Pinpoint the cell where the given text exists, returning its (X, Y) midpoint coordinate. 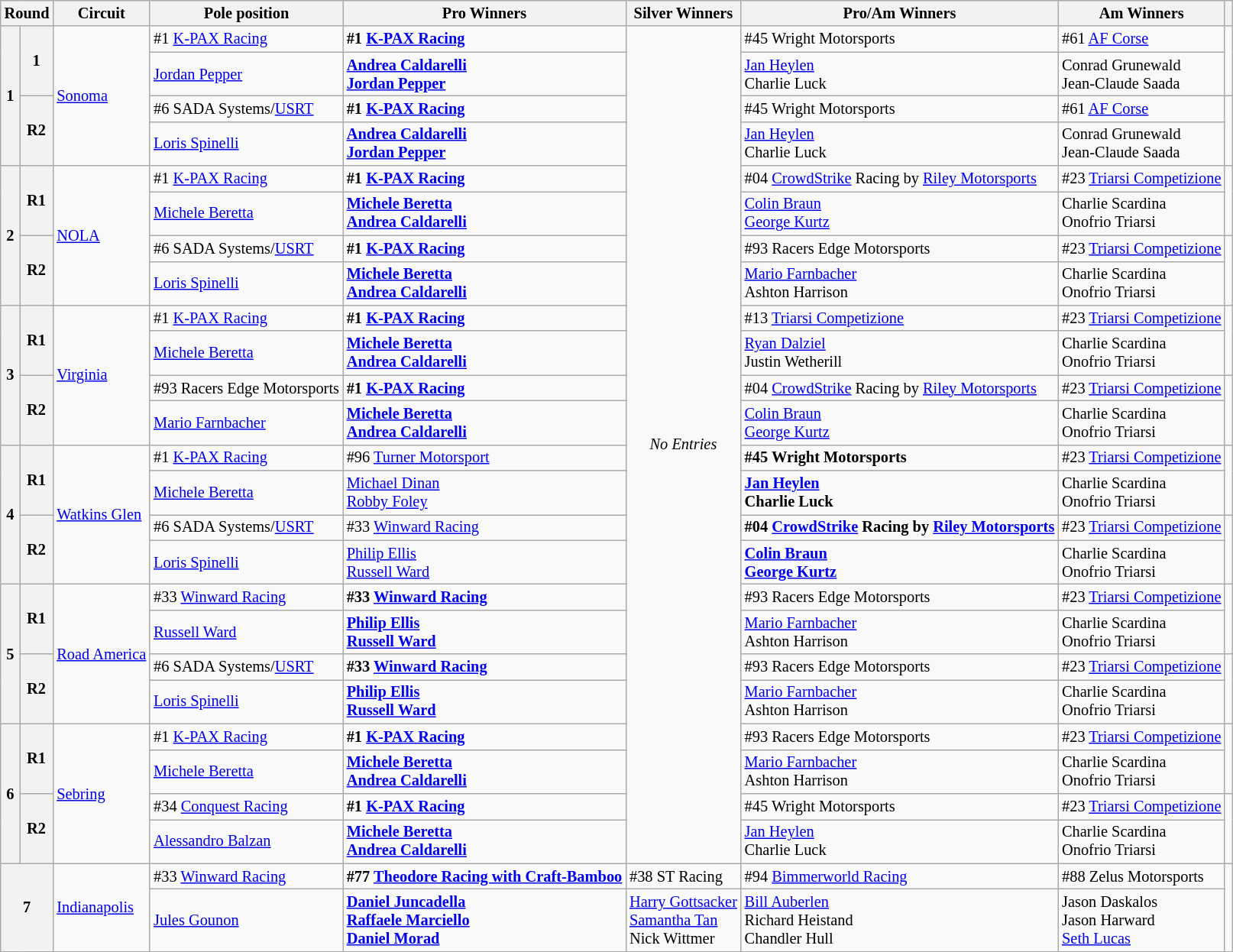
#88 Zelus Motorsports (1141, 876)
Alessandro Balzan (246, 841)
Russell Ward (246, 632)
Jordan Pepper (246, 74)
#13 Triarsi Competizione (900, 318)
Sebring (101, 793)
4 (11, 515)
#34 Conquest Racing (246, 806)
Circuit (101, 13)
#77 Theodore Racing with Craft-Bamboo (484, 876)
Bill Auberlen Richard Heistand Chandler Hull (900, 920)
6 (11, 793)
Am Winners (1141, 13)
Watkins Glen (101, 515)
5 (11, 654)
NOLA (101, 235)
Pole position (246, 13)
7 (28, 908)
Silver Winners (683, 13)
Pro/Am Winners (900, 13)
#38 ST Racing (683, 876)
#96 Turner Motorsport (484, 458)
Jules Gounon (246, 920)
Ryan Dalziel Justin Wetherill (900, 353)
Harry Gottsacker Samantha Tan Nick Wittmer (683, 920)
3 (11, 374)
Mario Farnbacher (246, 423)
Jason Daskalos Jason Harward Seth Lucas (1141, 920)
No Entries (683, 445)
#94 Bimmerworld Racing (900, 876)
Daniel Juncadella Raffaele Marciello Daniel Morad (484, 920)
Virginia (101, 374)
2 (11, 235)
Road America (101, 654)
Round (28, 13)
Sonoma (101, 96)
Michael Dinan Robby Foley (484, 493)
Indianapolis (101, 908)
Pro Winners (484, 13)
